Identify which cell holds the provided text, then report its [X, Y] central coordinate. 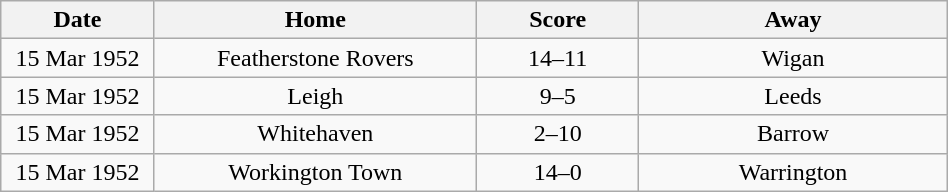
Wigan [793, 58]
9–5 [558, 96]
Score [558, 20]
2–10 [558, 134]
Date [78, 20]
Whitehaven [315, 134]
Workington Town [315, 172]
14–0 [558, 172]
Barrow [793, 134]
Leeds [793, 96]
Leigh [315, 96]
Featherstone Rovers [315, 58]
Home [315, 20]
Away [793, 20]
Warrington [793, 172]
14–11 [558, 58]
